Output the (x, y) coordinate of the center of the cell containing the given text.  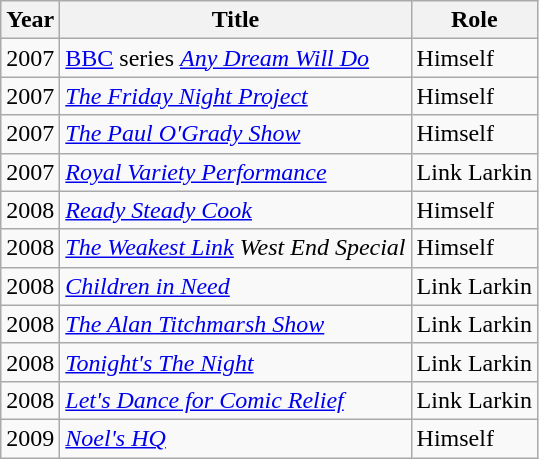
The Weakest Link West End Special (236, 248)
Title (236, 20)
Children in Need (236, 286)
Royal Variety Performance (236, 172)
The Friday Night Project (236, 96)
BBC series Any Dream Will Do (236, 58)
The Alan Titchmarsh Show (236, 324)
2009 (30, 438)
Tonight's The Night (236, 362)
Noel's HQ (236, 438)
Role (474, 20)
The Paul O'Grady Show (236, 134)
Let's Dance for Comic Relief (236, 400)
Ready Steady Cook (236, 210)
Year (30, 20)
